Identify which cell holds the provided text, then report its [x, y] central coordinate. 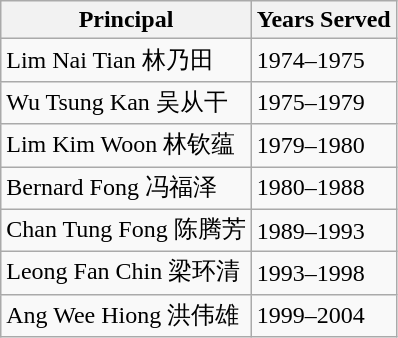
Chan Tung Fong 陈腾芳 [126, 230]
1980–1988 [324, 188]
1999–2004 [324, 316]
Lim Kim Woon 林钦蕴 [126, 146]
Lim Nai Tian 林乃田 [126, 60]
Ang Wee Hiong 洪伟雄 [126, 316]
1989–1993 [324, 230]
Principal [126, 20]
Bernard Fong 冯福泽 [126, 188]
1993–1998 [324, 274]
Leong Fan Chin 梁环清 [126, 274]
1975–1979 [324, 102]
1974–1975 [324, 60]
Wu Tsung Kan 吴从干 [126, 102]
Years Served [324, 20]
1979–1980 [324, 146]
